Locate the cell with the specified text and output its (x, y) center coordinate. 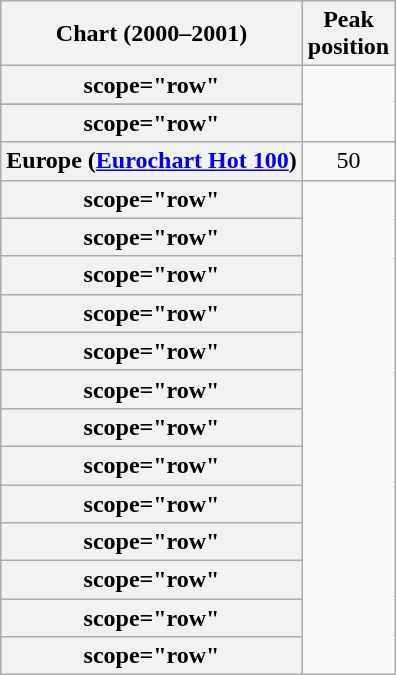
Europe (Eurochart Hot 100) (152, 161)
50 (348, 161)
Chart (2000–2001) (152, 34)
Peakposition (348, 34)
